Capture the cell that displays the provided text and extract its [x, y] central coordinate. 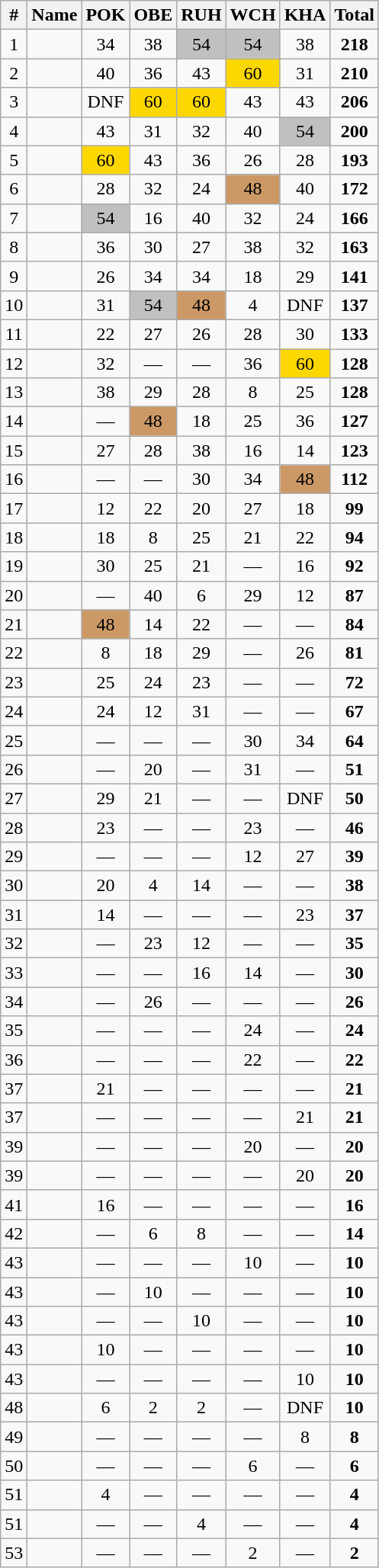
137 [355, 305]
1 [14, 44]
19 [14, 566]
94 [355, 537]
7 [14, 218]
81 [355, 653]
POK [105, 15]
OBE [153, 15]
15 [14, 451]
3 [14, 102]
KHA [305, 15]
5 [14, 160]
92 [355, 566]
133 [355, 334]
64 [355, 740]
53 [14, 1553]
49 [14, 1437]
9 [14, 276]
206 [355, 102]
67 [355, 711]
193 [355, 160]
112 [355, 479]
127 [355, 422]
166 [355, 218]
RUH [201, 15]
200 [355, 131]
41 [14, 1204]
33 [14, 973]
172 [355, 189]
87 [355, 595]
WCH [253, 15]
218 [355, 44]
Name [55, 15]
210 [355, 73]
42 [14, 1233]
141 [355, 276]
13 [14, 393]
# [14, 15]
123 [355, 451]
99 [355, 508]
11 [14, 334]
163 [355, 247]
46 [355, 827]
Total [355, 15]
84 [355, 624]
72 [355, 682]
17 [14, 508]
